From the cell containing the given text, extract its center point as [X, Y] coordinate. 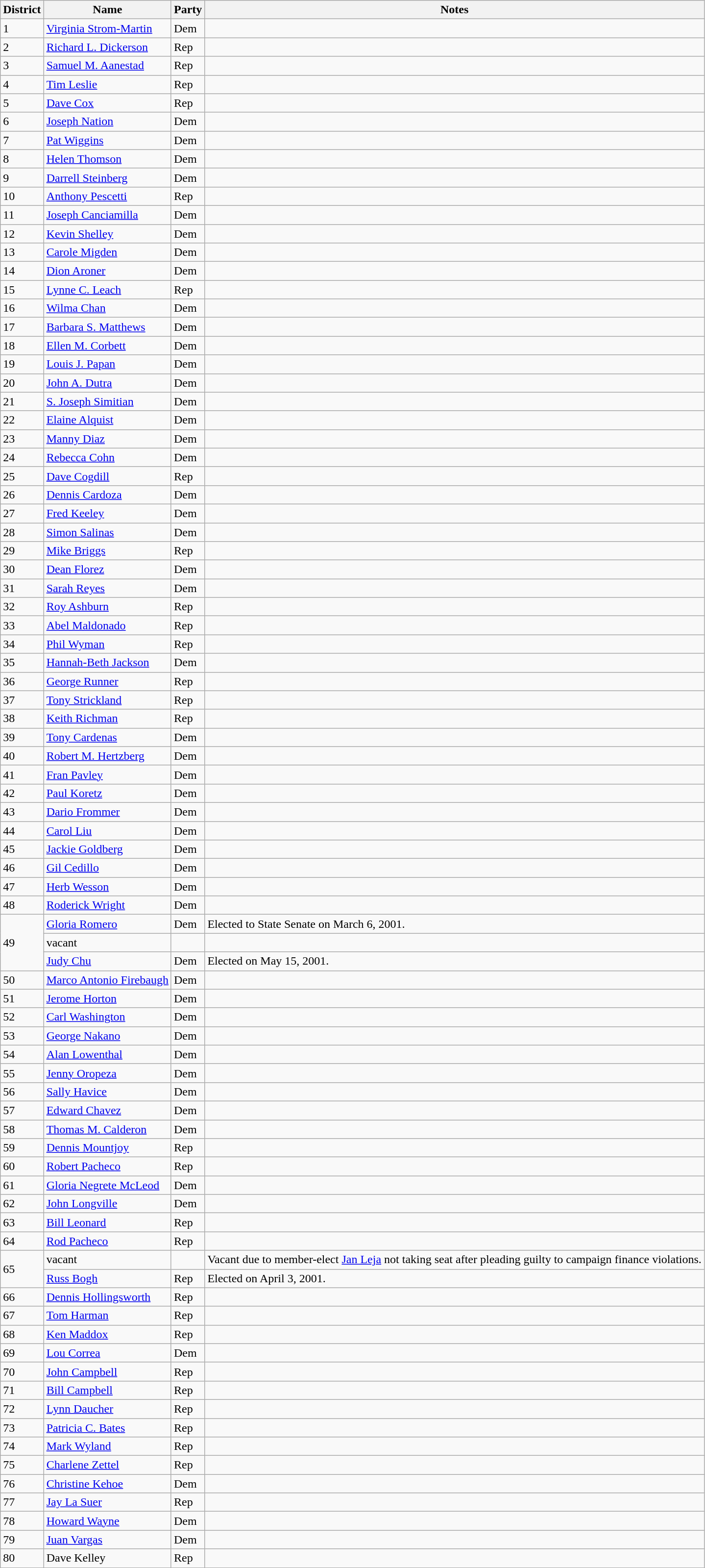
Helen Thomson [107, 159]
Name [107, 10]
9 [22, 177]
Vacant due to member-elect Jan Leja not taking seat after pleading guilty to campaign finance violations. [455, 1260]
Jay La Suer [107, 1502]
10 [22, 196]
Elected on April 3, 2001. [455, 1278]
8 [22, 159]
Tim Leslie [107, 84]
49 [22, 943]
2 [22, 47]
60 [22, 1167]
78 [22, 1521]
Thomas M. Calderon [107, 1129]
Rebecca Cohn [107, 457]
Alan Lowenthal [107, 1054]
72 [22, 1409]
Ellen M. Corbett [107, 346]
Wilma Chan [107, 308]
25 [22, 476]
Rod Pacheco [107, 1241]
64 [22, 1241]
Carole Migden [107, 252]
Charlene Zettel [107, 1465]
Dave Cox [107, 103]
7 [22, 140]
Dennis Mountjoy [107, 1148]
Jackie Goldberg [107, 849]
Keith Richman [107, 719]
Samuel M. Aanestad [107, 66]
Russ Bogh [107, 1278]
74 [22, 1446]
73 [22, 1428]
Tony Cardenas [107, 737]
19 [22, 364]
George Runner [107, 681]
21 [22, 401]
41 [22, 774]
Joseph Nation [107, 122]
44 [22, 831]
58 [22, 1129]
George Nakano [107, 1036]
Dion Aroner [107, 271]
Marco Antonio Firebaugh [107, 980]
District [22, 10]
Anthony Pescetti [107, 196]
24 [22, 457]
Elected to State Senate on March 6, 2001. [455, 924]
Edward Chavez [107, 1110]
4 [22, 84]
Tom Harman [107, 1316]
77 [22, 1502]
30 [22, 570]
Simon Salinas [107, 532]
Robert M. Hertzberg [107, 756]
11 [22, 215]
Fred Keeley [107, 513]
Carl Washington [107, 1017]
Richard L. Dickerson [107, 47]
18 [22, 346]
Fran Pavley [107, 774]
35 [22, 663]
46 [22, 868]
Dean Florez [107, 570]
Lynne C. Leach [107, 290]
Elected on May 15, 2001. [455, 961]
61 [22, 1185]
John A. Dutra [107, 383]
28 [22, 532]
27 [22, 513]
79 [22, 1540]
67 [22, 1316]
Ken Maddox [107, 1334]
55 [22, 1073]
40 [22, 756]
Tony Strickland [107, 700]
53 [22, 1036]
52 [22, 1017]
Dave Kelley [107, 1558]
Sally Havice [107, 1092]
Joseph Canciamilla [107, 215]
Louis J. Papan [107, 364]
48 [22, 905]
Roy Ashburn [107, 607]
39 [22, 737]
65 [22, 1269]
15 [22, 290]
70 [22, 1371]
69 [22, 1353]
Notes [455, 10]
16 [22, 308]
John Longville [107, 1204]
Robert Pacheco [107, 1167]
56 [22, 1092]
6 [22, 122]
Mike Briggs [107, 551]
Virginia Strom-Martin [107, 28]
13 [22, 252]
3 [22, 66]
Christine Kehoe [107, 1484]
80 [22, 1558]
Abel Maldonado [107, 625]
45 [22, 849]
Elaine Alquist [107, 420]
Dave Cogdill [107, 476]
Barbara S. Matthews [107, 327]
Lynn Daucher [107, 1409]
Lou Correa [107, 1353]
Carol Liu [107, 831]
Howard Wayne [107, 1521]
Sarah Reyes [107, 588]
Bill Leonard [107, 1222]
26 [22, 495]
62 [22, 1204]
Bill Campbell [107, 1390]
Kevin Shelley [107, 234]
Judy Chu [107, 961]
Juan Vargas [107, 1540]
Gloria Negrete McLeod [107, 1185]
Roderick Wright [107, 905]
Gloria Romero [107, 924]
42 [22, 793]
Dennis Hollingsworth [107, 1297]
50 [22, 980]
Jerome Horton [107, 998]
Dennis Cardoza [107, 495]
Mark Wyland [107, 1446]
66 [22, 1297]
33 [22, 625]
76 [22, 1484]
38 [22, 719]
Patricia C. Bates [107, 1428]
12 [22, 234]
Party [188, 10]
Herb Wesson [107, 887]
Jenny Oropeza [107, 1073]
34 [22, 644]
Dario Frommer [107, 812]
5 [22, 103]
14 [22, 271]
S. Joseph Simitian [107, 401]
51 [22, 998]
36 [22, 681]
71 [22, 1390]
29 [22, 551]
57 [22, 1110]
Gil Cedillo [107, 868]
32 [22, 607]
47 [22, 887]
22 [22, 420]
23 [22, 439]
59 [22, 1148]
43 [22, 812]
37 [22, 700]
63 [22, 1222]
17 [22, 327]
54 [22, 1054]
Pat Wiggins [107, 140]
Paul Koretz [107, 793]
31 [22, 588]
20 [22, 383]
68 [22, 1334]
John Campbell [107, 1371]
75 [22, 1465]
Darrell Steinberg [107, 177]
Phil Wyman [107, 644]
Hannah-Beth Jackson [107, 663]
Manny Diaz [107, 439]
1 [22, 28]
